Capture the cell that displays the provided text and extract its (x, y) central coordinate. 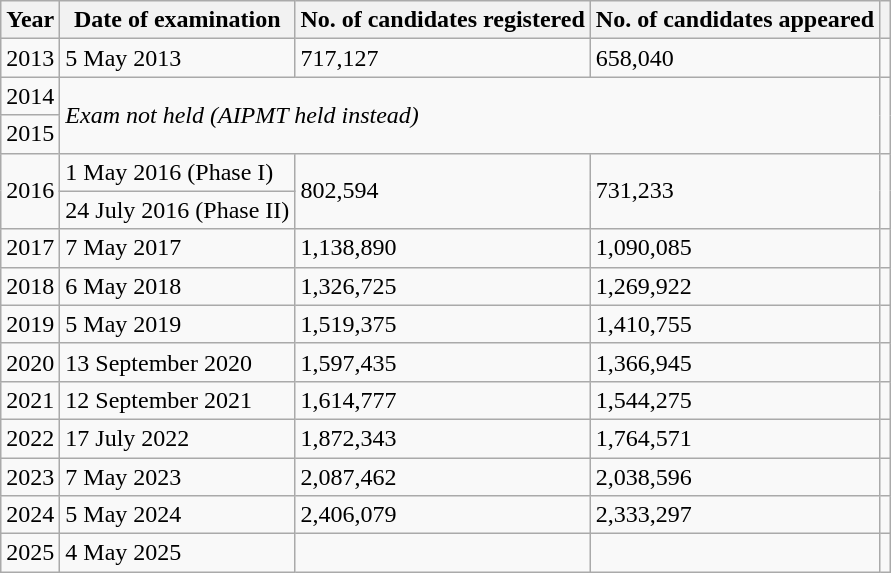
1,269,922 (734, 286)
Date of examination (178, 20)
5 May 2013 (178, 58)
2013 (30, 58)
1,764,571 (734, 438)
2014 (30, 96)
1,326,725 (442, 286)
2018 (30, 286)
No. of candidates registered (442, 20)
731,233 (734, 191)
802,594 (442, 191)
2017 (30, 248)
No. of candidates appeared (734, 20)
12 September 2021 (178, 400)
2024 (30, 515)
1,519,375 (442, 324)
2,406,079 (442, 515)
1,090,085 (734, 248)
658,040 (734, 58)
5 May 2019 (178, 324)
1,597,435 (442, 362)
2021 (30, 400)
1,138,890 (442, 248)
2015 (30, 134)
1,366,945 (734, 362)
2,333,297 (734, 515)
2019 (30, 324)
1,614,777 (442, 400)
17 July 2022 (178, 438)
717,127 (442, 58)
7 May 2017 (178, 248)
5 May 2024 (178, 515)
1,544,275 (734, 400)
7 May 2023 (178, 477)
Year (30, 20)
2023 (30, 477)
2025 (30, 553)
1 May 2016 (Phase I) (178, 172)
Exam not held (AIPMT held instead) (470, 115)
24 July 2016 (Phase II) (178, 210)
6 May 2018 (178, 286)
1,410,755 (734, 324)
1,872,343 (442, 438)
13 September 2020 (178, 362)
2020 (30, 362)
2,038,596 (734, 477)
4 May 2025 (178, 553)
2016 (30, 191)
2,087,462 (442, 477)
2022 (30, 438)
